Determine the (x, y) coordinate at the center of the cell enclosing the given text.  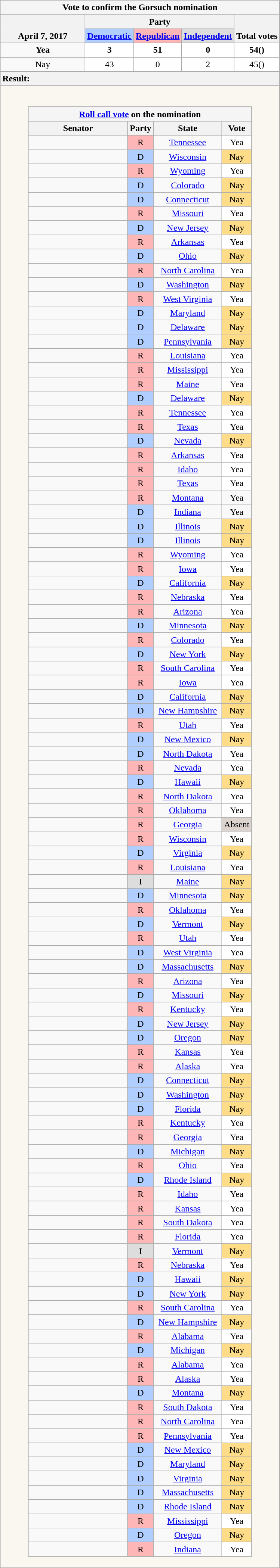
Roll call vote on the nomination (140, 114)
Senator (78, 128)
43 (110, 64)
Vote to confirm the Gorsuch nomination (140, 7)
3 (110, 50)
51 (157, 50)
Independent (208, 36)
Absent (237, 825)
Result: (140, 78)
Democratic (110, 36)
Vote (237, 128)
April 7, 2017 (43, 29)
54() (257, 50)
Republican (157, 36)
State (188, 128)
2 (208, 64)
Total votes (257, 29)
45() (257, 64)
